Identify which cell holds the provided text, then report its [x, y] central coordinate. 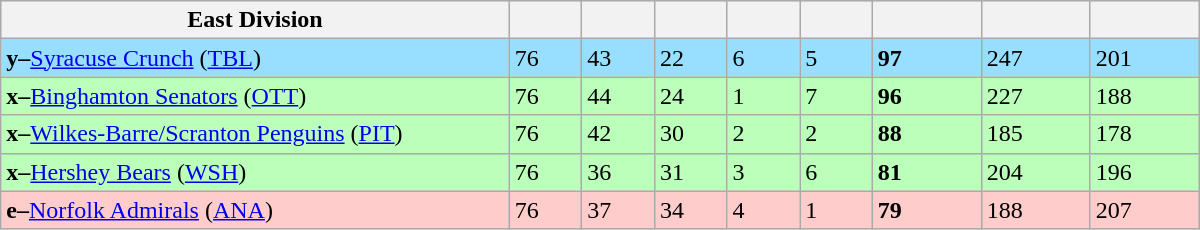
44 [618, 96]
31 [690, 172]
96 [926, 96]
185 [1036, 134]
5 [836, 58]
24 [690, 96]
204 [1036, 172]
36 [618, 172]
East Division [255, 20]
79 [926, 210]
37 [618, 210]
y–Syracuse Crunch (TBL) [255, 58]
88 [926, 134]
22 [690, 58]
43 [618, 58]
34 [690, 210]
4 [764, 210]
42 [618, 134]
201 [1144, 58]
7 [836, 96]
81 [926, 172]
x–Hershey Bears (WSH) [255, 172]
x–Binghamton Senators (OTT) [255, 96]
x–Wilkes-Barre/Scranton Penguins (PIT) [255, 134]
e–Norfolk Admirals (ANA) [255, 210]
196 [1144, 172]
30 [690, 134]
247 [1036, 58]
227 [1036, 96]
207 [1144, 210]
3 [764, 172]
178 [1144, 134]
97 [926, 58]
